Search for the cell housing the specified text and yield its [x, y] center coordinate. 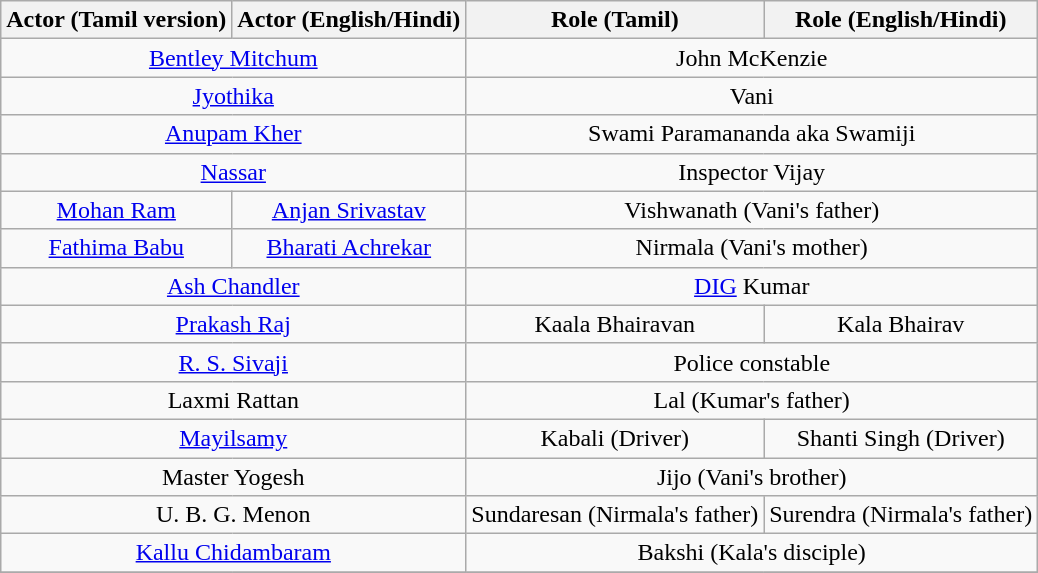
Kabali (Driver) [615, 438]
Jyothika [234, 96]
Actor (English/Hindi) [349, 20]
Swami Paramananda aka Swamiji [752, 134]
Bakshi (Kala's disciple) [752, 553]
Ash Chandler [234, 286]
Surendra (Nirmala's father) [901, 515]
Actor (Tamil version) [116, 20]
Jijo (Vani's brother) [752, 477]
Inspector Vijay [752, 172]
Police constable [752, 362]
Master Yogesh [234, 477]
Anjan Srivastav [349, 210]
Kala Bhairav [901, 324]
Lal (Kumar's father) [752, 400]
Kallu Chidambaram [234, 553]
DIG Kumar [752, 286]
Sundaresan (Nirmala's father) [615, 515]
Role (English/Hindi) [901, 20]
Nassar [234, 172]
Fathima Babu [116, 248]
Bharati Achrekar [349, 248]
Shanti Singh (Driver) [901, 438]
Anupam Kher [234, 134]
Bentley Mitchum [234, 58]
Vani [752, 96]
U. B. G. Menon [234, 515]
Laxmi Rattan [234, 400]
Mohan Ram [116, 210]
Role (Tamil) [615, 20]
R. S. Sivaji [234, 362]
Prakash Raj [234, 324]
Mayilsamy [234, 438]
Kaala Bhairavan [615, 324]
Nirmala (Vani's mother) [752, 248]
Vishwanath (Vani's father) [752, 210]
John McKenzie [752, 58]
